Output the (X, Y) coordinate of the center of the cell containing the given text.  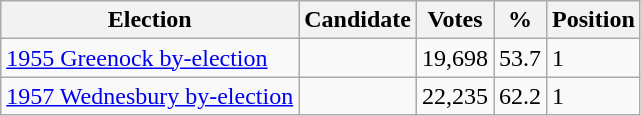
1957 Wednesbury by-election (150, 96)
% (520, 20)
Position (594, 20)
Candidate (358, 20)
22,235 (454, 96)
53.7 (520, 58)
Election (150, 20)
1955 Greenock by-election (150, 58)
19,698 (454, 58)
62.2 (520, 96)
Votes (454, 20)
